Detect which cell encompasses the target text, then output its [X, Y] center coordinate. 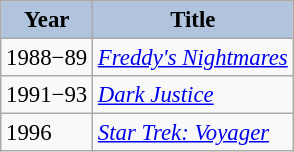
1996 [47, 133]
Freddy's Nightmares [193, 58]
Year [47, 20]
Dark Justice [193, 95]
1988−89 [47, 58]
1991−93 [47, 95]
Title [193, 20]
Star Trek: Voyager [193, 133]
